For the text-containing cell, return its midpoint in [X, Y] coordinate format. 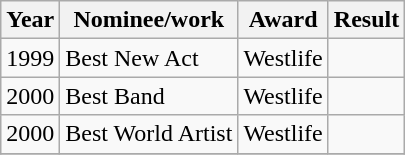
Award [283, 20]
Best Band [149, 96]
Nominee/work [149, 20]
1999 [30, 58]
Result [366, 20]
Best World Artist [149, 134]
Year [30, 20]
Best New Act [149, 58]
